Pinpoint the cell where the given text exists, returning its [x, y] midpoint coordinate. 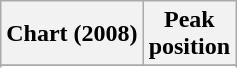
Chart (2008) [72, 34]
Peakposition [189, 34]
